Detect which cell encompasses the target text, then output its (X, Y) center coordinate. 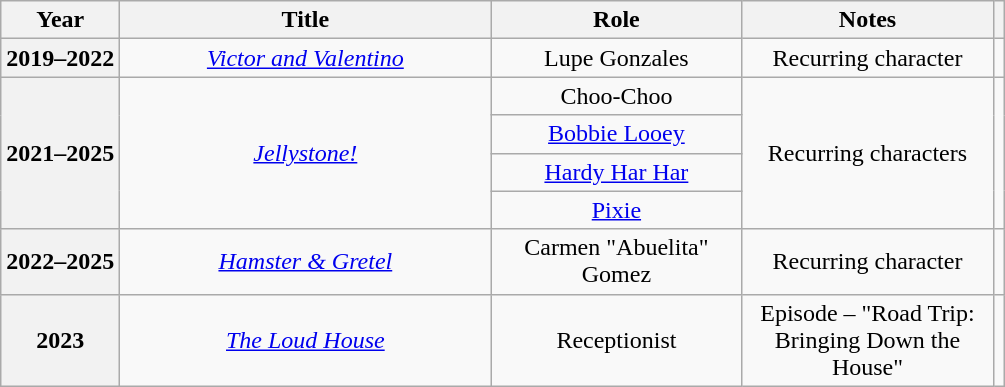
Hamster & Gretel (306, 262)
Episode – "Road Trip: Bringing Down the House" (868, 340)
Choo-Choo (616, 96)
2022–2025 (60, 262)
2021–2025 (60, 153)
Year (60, 20)
Notes (868, 20)
Carmen "Abuelita" Gomez (616, 262)
Jellystone! (306, 153)
Bobbie Looey (616, 134)
The Loud House (306, 340)
Receptionist (616, 340)
2023 (60, 340)
Recurring characters (868, 153)
Role (616, 20)
2019–2022 (60, 58)
Lupe Gonzales (616, 58)
Pixie (616, 210)
Title (306, 20)
Hardy Har Har (616, 172)
Victor and Valentino (306, 58)
